Extract the (X, Y) coordinate from the center of the cell holding the provided text.  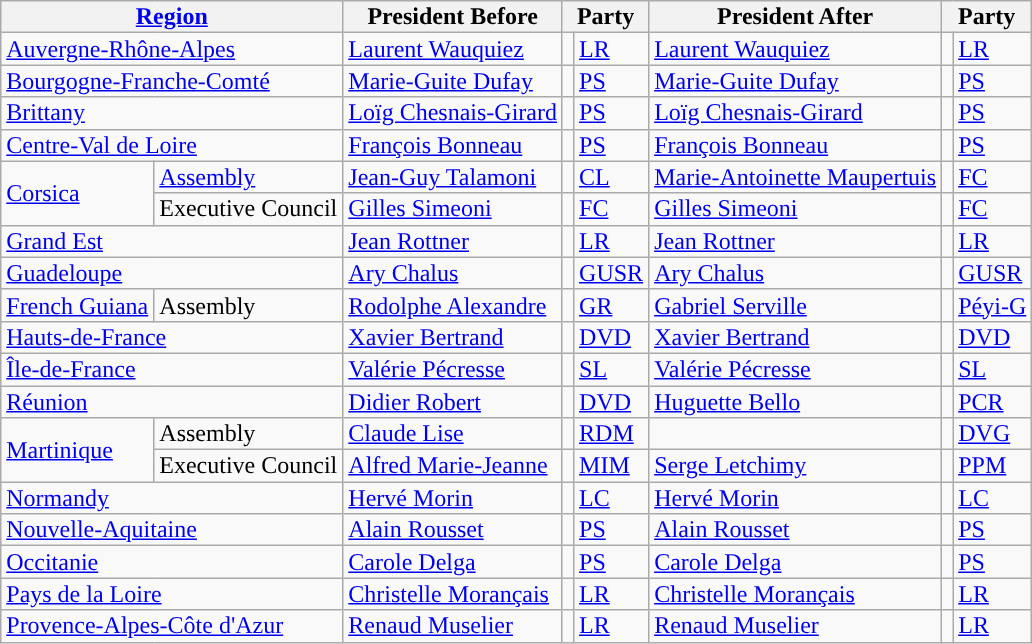
Guadeloupe (172, 273)
Auvergne-Rhône-Alpes (172, 49)
Rodolphe Alexandre (453, 305)
Hauts-de-France (172, 337)
Centre-Val de Loire (172, 145)
Île-de-France (172, 369)
DVG (992, 434)
PCR (992, 402)
Péyi-G (992, 305)
Normandy (172, 498)
Martinique (78, 450)
Occitanie (172, 562)
Provence-Alpes-Côte d'Azur (172, 626)
GR (612, 305)
MIM (612, 466)
PPM (992, 466)
President After (796, 17)
Réunion (172, 402)
Serge Letchimy (796, 466)
Jean-Guy Talamoni (453, 177)
Grand Est (172, 241)
Gabriel Serville (796, 305)
Corsica (78, 193)
Nouvelle-Aquitaine (172, 530)
Alfred Marie-Jeanne (453, 466)
Pays de la Loire (172, 594)
Huguette Bello (796, 402)
Didier Robert (453, 402)
Claude Lise (453, 434)
RDM (612, 434)
CL (612, 177)
Brittany (172, 113)
President Before (453, 17)
Marie-Antoinette Maupertuis (796, 177)
Bourgogne-Franche-Comté (172, 81)
French Guiana (78, 305)
Region (172, 17)
